Provide the (x, y) coordinate of the cell's center where the given text is located.  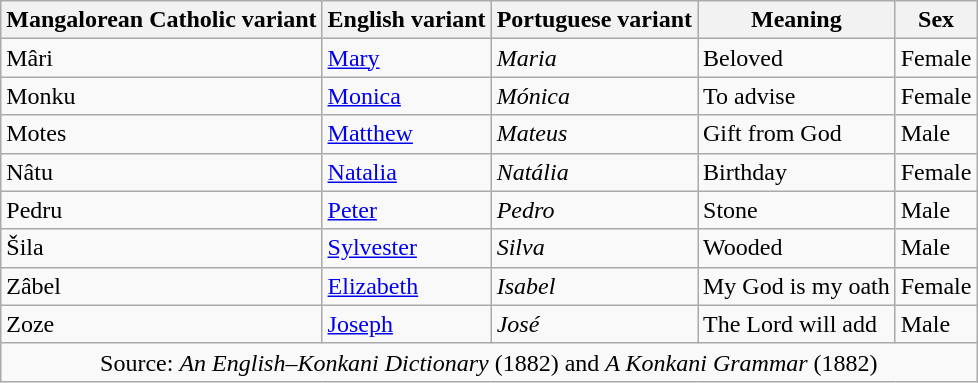
Silva (594, 248)
Mateus (594, 134)
Mary (406, 58)
Joseph (406, 324)
Natália (594, 172)
Pedro (594, 210)
Sylvester (406, 248)
Maria (594, 58)
Mónica (594, 96)
Monica (406, 96)
Zâbel (162, 286)
Meaning (797, 20)
To advise (797, 96)
Source: An English–Konkani Dictionary (1882) and A Konkani Grammar (1882) (489, 362)
José (594, 324)
Monku (162, 96)
Wooded (797, 248)
Stone (797, 210)
Mangalorean Catholic variant (162, 20)
Portuguese variant (594, 20)
Motes (162, 134)
Matthew (406, 134)
The Lord will add (797, 324)
Šila (162, 248)
Peter (406, 210)
Gift from God (797, 134)
Birthday (797, 172)
Elizabeth (406, 286)
Nâtu (162, 172)
Pedru (162, 210)
Sex (936, 20)
Zoze (162, 324)
Beloved (797, 58)
Isabel (594, 286)
English variant (406, 20)
My God is my oath (797, 286)
Natalia (406, 172)
Mâri (162, 58)
